For the text-containing cell, return its midpoint in (x, y) coordinate format. 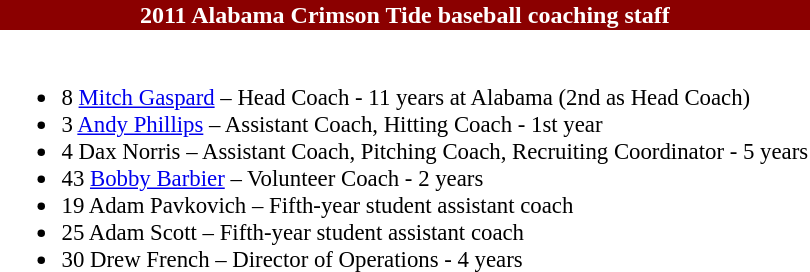
2011 Alabama Crimson Tide baseball coaching staff (405, 15)
